Determine the [x, y] coordinate at the center of the cell enclosing the given text.  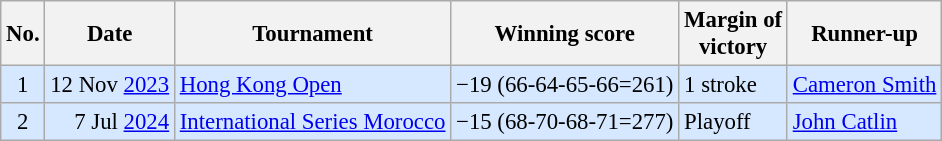
Hong Kong Open [312, 85]
Cameron Smith [864, 85]
12 Nov 2023 [110, 85]
2 [23, 122]
−15 (68-70-68-71=277) [565, 122]
No. [23, 34]
1 stroke [734, 85]
7 Jul 2024 [110, 122]
−19 (66-64-65-66=261) [565, 85]
Playoff [734, 122]
Date [110, 34]
1 [23, 85]
International Series Morocco [312, 122]
Margin ofvictory [734, 34]
Tournament [312, 34]
Winning score [565, 34]
Runner-up [864, 34]
John Catlin [864, 122]
